Scan for the cell matching the given text and deliver its (x, y) coordinate at center. 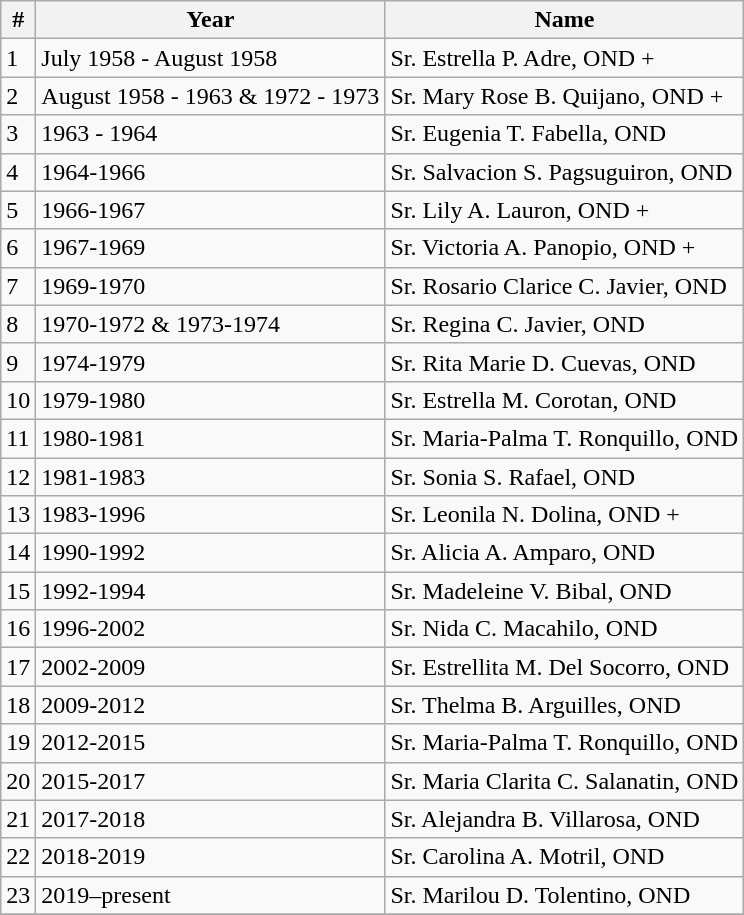
23 (18, 895)
Sr. Marilou D. Tolentino, OND (564, 895)
12 (18, 477)
2018-2019 (210, 857)
1 (18, 58)
3 (18, 134)
5 (18, 210)
1963 - 1964 (210, 134)
1983-1996 (210, 515)
Sr. Estrella M. Corotan, OND (564, 400)
1967-1969 (210, 248)
1980-1981 (210, 438)
August 1958 - 1963 & 1972 - 1973 (210, 96)
2015-2017 (210, 781)
1992-1994 (210, 591)
Sr. Estrellita M. Del Socorro, OND (564, 667)
18 (18, 705)
Sr. Salvacion S. Pagsuguiron, OND (564, 172)
Sr. Regina C. Javier, OND (564, 324)
1996-2002 (210, 629)
9 (18, 362)
20 (18, 781)
2019–present (210, 895)
Sr. Rita Marie D. Cuevas, OND (564, 362)
Sr. Carolina A. Motril, OND (564, 857)
22 (18, 857)
Sr. Rosario Clarice C. Javier, OND (564, 286)
Sr. Victoria A. Panopio, OND + (564, 248)
11 (18, 438)
Sr. Thelma B. Arguilles, OND (564, 705)
1970-1972 & 1973-1974 (210, 324)
# (18, 20)
Sr. Mary Rose B. Quijano, OND + (564, 96)
Sr. Nida C. Macahilo, OND (564, 629)
8 (18, 324)
Sr. Estrella P. Adre, OND + (564, 58)
15 (18, 591)
2012-2015 (210, 743)
2 (18, 96)
13 (18, 515)
1969-1970 (210, 286)
Sr. Leonila N. Dolina, OND + (564, 515)
Sr. Alejandra B. Villarosa, OND (564, 819)
Sr. Lily A. Lauron, OND + (564, 210)
1966-1967 (210, 210)
10 (18, 400)
1974-1979 (210, 362)
2017-2018 (210, 819)
2002-2009 (210, 667)
Year (210, 20)
1964-1966 (210, 172)
16 (18, 629)
19 (18, 743)
Sr. Maria Clarita C. Salanatin, OND (564, 781)
14 (18, 553)
Sr. Madeleine V. Bibal, OND (564, 591)
1979-1980 (210, 400)
7 (18, 286)
Sr. Eugenia T. Fabella, OND (564, 134)
4 (18, 172)
6 (18, 248)
17 (18, 667)
21 (18, 819)
1981-1983 (210, 477)
1990-1992 (210, 553)
Sr. Alicia A. Amparo, OND (564, 553)
2009-2012 (210, 705)
July 1958 - August 1958 (210, 58)
Name (564, 20)
Sr. Sonia S. Rafael, OND (564, 477)
